Determine the (X, Y) coordinate at the center of the cell enclosing the given text.  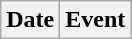
Event (96, 20)
Date (30, 20)
